Provide the (X, Y) coordinate of the cell's center where the given text is located.  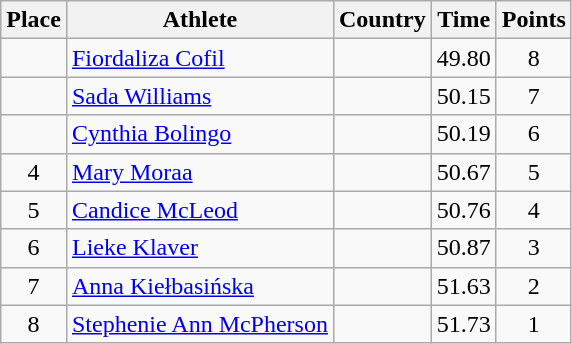
50.19 (464, 134)
3 (534, 248)
Lieke Klaver (200, 248)
Points (534, 20)
50.15 (464, 96)
Anna Kiełbasińska (200, 286)
Place (34, 20)
50.76 (464, 210)
1 (534, 324)
50.67 (464, 172)
51.63 (464, 286)
50.87 (464, 248)
Time (464, 20)
Sada Williams (200, 96)
Mary Moraa (200, 172)
Cynthia Bolingo (200, 134)
51.73 (464, 324)
Candice McLeod (200, 210)
Country (382, 20)
Athlete (200, 20)
49.80 (464, 58)
Stephenie Ann McPherson (200, 324)
2 (534, 286)
Fiordaliza Cofil (200, 58)
